Search for the cell housing the specified text and yield its [x, y] center coordinate. 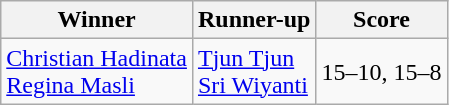
Tjun Tjun Sri Wiyanti [254, 72]
15–10, 15–8 [382, 72]
Winner [97, 20]
Score [382, 20]
Christian Hadinata Regina Masli [97, 72]
Runner-up [254, 20]
